Determine the [x, y] coordinate at the center of the cell enclosing the given text.  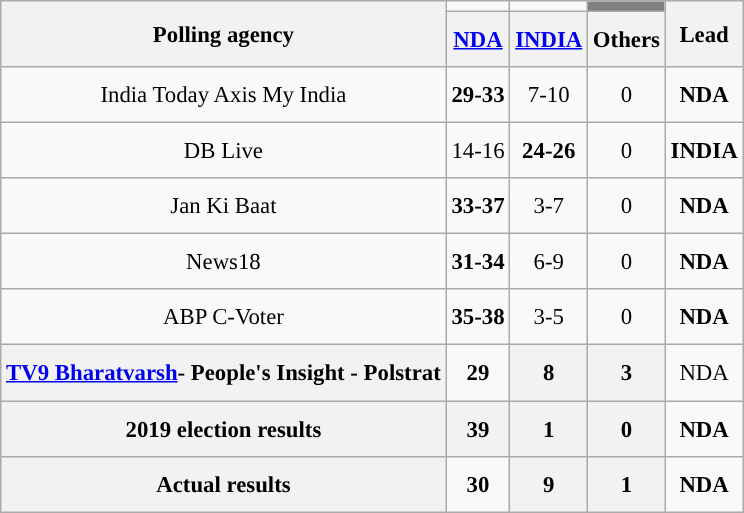
14-16 [478, 151]
Others [627, 40]
35-38 [478, 318]
6-9 [549, 262]
3-5 [549, 318]
Polling agency [224, 34]
8 [549, 373]
India Today Axis My India [224, 95]
3-7 [549, 206]
2019 election results [224, 429]
39 [478, 429]
31-34 [478, 262]
24-26 [549, 151]
Lead [704, 34]
9 [549, 484]
Actual results [224, 484]
TV9 Bharatvarsh- People's Insight - Polstrat [224, 373]
News18 [224, 262]
ABP C-Voter [224, 318]
33-37 [478, 206]
3 [627, 373]
30 [478, 484]
29 [478, 373]
29-33 [478, 95]
Jan Ki Baat [224, 206]
7-10 [549, 95]
DB Live [224, 151]
